Pinpoint the cell where the given text exists, returning its [X, Y] midpoint coordinate. 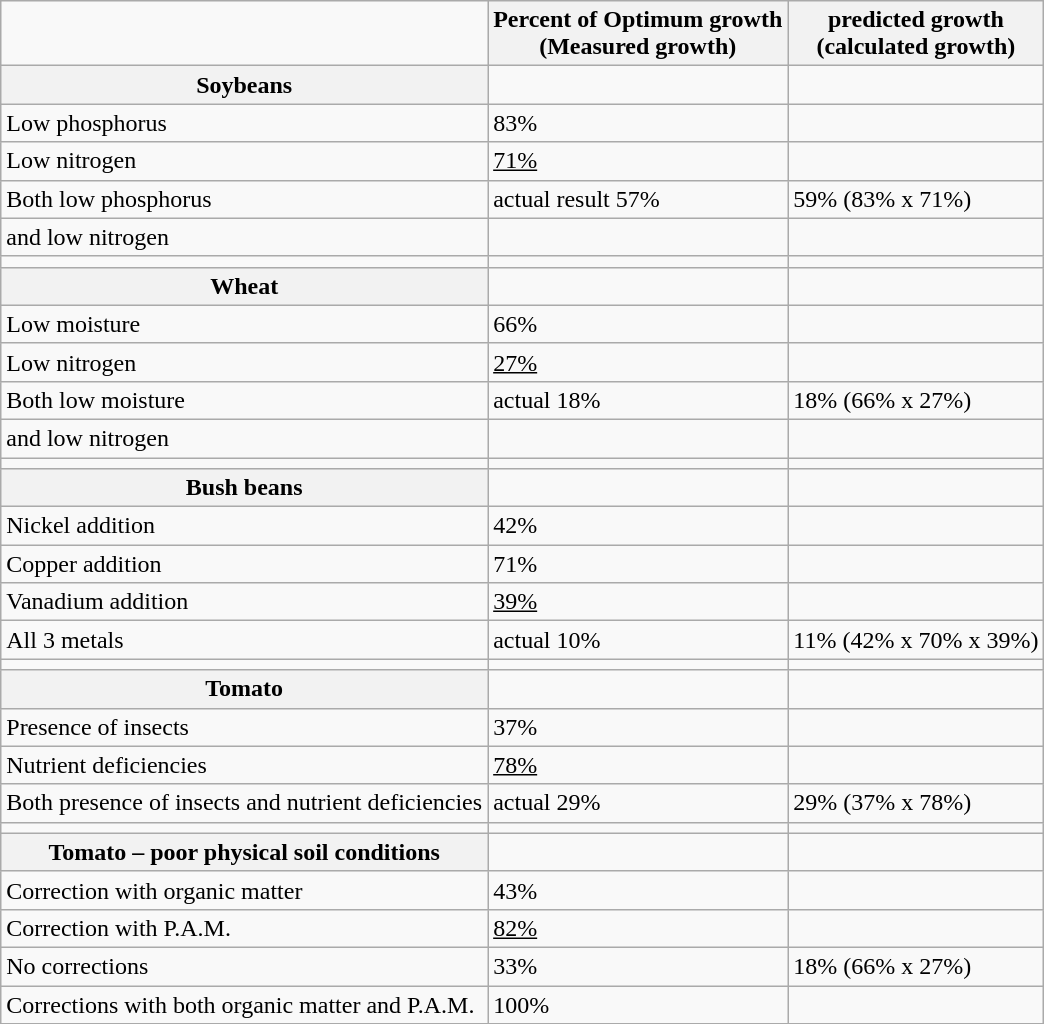
29% (37% x 78%) [916, 803]
predicted growth(calculated growth) [916, 34]
Copper addition [244, 564]
83% [638, 123]
Bush beans [244, 488]
59% (83% x 71%) [916, 199]
Corrections with both organic matter and P.A.M. [244, 1005]
37% [638, 727]
11% (42% x 70% x 39%) [916, 640]
Both low moisture [244, 400]
Percent of Optimum growth(Measured growth) [638, 34]
Correction with organic matter [244, 890]
66% [638, 324]
Correction with P.A.M. [244, 928]
42% [638, 526]
33% [638, 966]
Low moisture [244, 324]
Presence of insects [244, 727]
Tomato – poor physical soil conditions [244, 852]
Low phosphorus [244, 123]
Vanadium addition [244, 602]
82% [638, 928]
43% [638, 890]
All 3 metals [244, 640]
actual 18% [638, 400]
actual 10% [638, 640]
Nutrient deficiencies [244, 765]
Soybeans [244, 85]
Tomato [244, 689]
Both low phosphorus [244, 199]
78% [638, 765]
39% [638, 602]
Wheat [244, 286]
actual result 57% [638, 199]
Nickel addition [244, 526]
Both presence of insects and nutrient deficiencies [244, 803]
27% [638, 362]
No corrections [244, 966]
100% [638, 1005]
actual 29% [638, 803]
